Scan for the cell matching the given text and deliver its [x, y] coordinate at center. 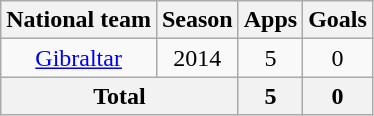
Apps [270, 20]
Gibraltar [79, 58]
Goals [338, 20]
2014 [197, 58]
Total [120, 96]
National team [79, 20]
Season [197, 20]
